Locate the cell with the specified text and output its [x, y] center coordinate. 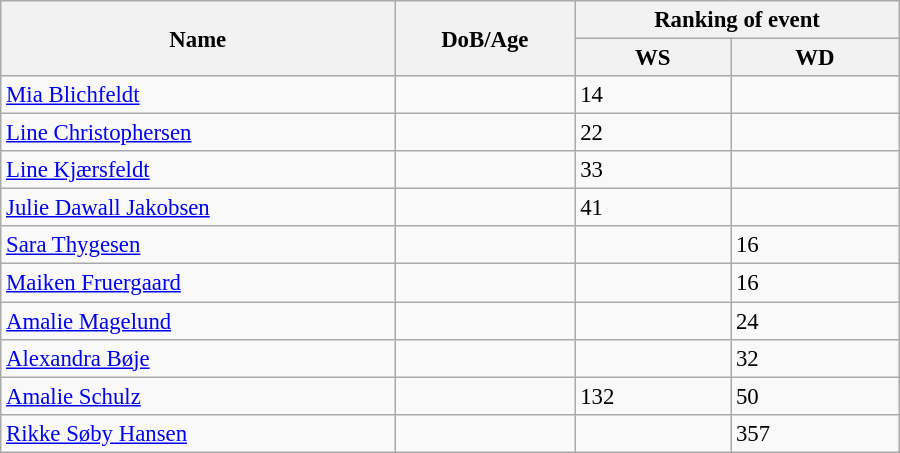
Line Kjærsfeldt [198, 170]
32 [816, 358]
Mia Blichfeldt [198, 95]
132 [653, 396]
Rikke Søby Hansen [198, 433]
50 [816, 396]
Line Christophersen [198, 133]
Amalie Magelund [198, 321]
WD [816, 58]
Amalie Schulz [198, 396]
Maiken Fruergaard [198, 283]
WS [653, 58]
Name [198, 38]
Alexandra Bøje [198, 358]
33 [653, 170]
357 [816, 433]
Ranking of event [737, 20]
Julie Dawall Jakobsen [198, 208]
DoB/Age [485, 38]
41 [653, 208]
22 [653, 133]
14 [653, 95]
24 [816, 321]
Sara Thygesen [198, 245]
